For the text-containing cell, return its midpoint in [x, y] coordinate format. 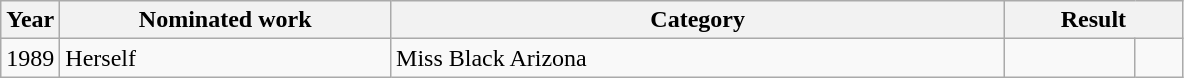
Year [30, 20]
Result [1094, 20]
Miss Black Arizona [698, 58]
Herself [226, 58]
Category [698, 20]
Nominated work [226, 20]
1989 [30, 58]
